Provide the (X, Y) coordinate of the cell's center where the given text is located.  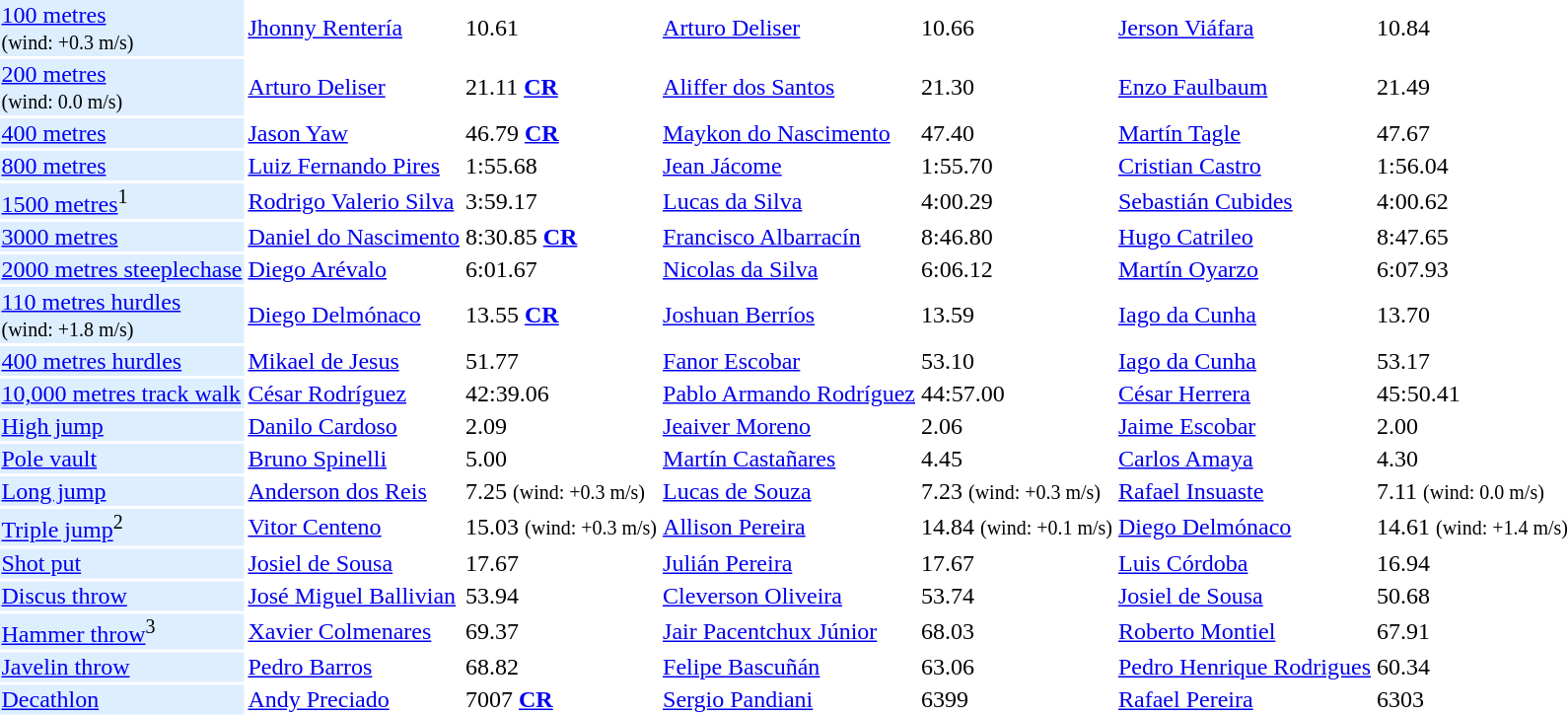
1500 metres1 (122, 201)
47.40 (1018, 133)
Diego Arévalo (354, 269)
69.37 (562, 631)
8:46.80 (1018, 237)
110 metres hurdles (wind: +1.8 m/s) (122, 316)
2.06 (1018, 426)
8:30.85 CR (562, 237)
Hammer throw3 (122, 631)
Julián Pereira (789, 563)
Rafael Pereira (1245, 699)
Martín Oyarzo (1245, 269)
Jaime Escobar (1245, 426)
Lucas de Souza (789, 491)
Shot put (122, 563)
Rafael Insuaste (1245, 491)
Jason Yaw (354, 133)
Sergio Pandiani (789, 699)
13.59 (1018, 316)
Mikael de Jesus (354, 361)
Cleverson Oliveira (789, 596)
10,000 metres track walk (122, 393)
53.94 (562, 596)
Pole vault (122, 459)
Long jump (122, 491)
Luiz Fernando Pires (354, 166)
1:55.68 (562, 166)
46.79 CR (562, 133)
Jerson Viáfara (1245, 28)
Anderson dos Reis (354, 491)
63.06 (1018, 667)
400 metres hurdles (122, 361)
Decathlon (122, 699)
4.45 (1018, 459)
Felipe Bascuñán (789, 667)
400 metres (122, 133)
53.74 (1018, 596)
7007 CR (562, 699)
Jean Jácome (789, 166)
3000 metres (122, 237)
Joshuan Berríos (789, 316)
6399 (1018, 699)
68.03 (1018, 631)
13.55 CR (562, 316)
Nicolas da Silva (789, 269)
3:59.17 (562, 201)
2000 metres steeplechase (122, 269)
Luis Córdoba (1245, 563)
Fanor Escobar (789, 361)
800 metres (122, 166)
Danilo Cardoso (354, 426)
6:06.12 (1018, 269)
51.77 (562, 361)
Cristian Castro (1245, 166)
Aliffer dos Santos (789, 87)
Jeaiver Moreno (789, 426)
Carlos Amaya (1245, 459)
Maykon do Nascimento (789, 133)
Jair Pacentchux Júnior (789, 631)
Bruno Spinelli (354, 459)
Martín Tagle (1245, 133)
Triple jump2 (122, 527)
68.82 (562, 667)
7.23 (wind: +0.3 m/s) (1018, 491)
Daniel do Nascimento (354, 237)
6:01.67 (562, 269)
21.30 (1018, 87)
Rodrigo Valerio Silva (354, 201)
Discus throw (122, 596)
100 metres (wind: +0.3 m/s) (122, 28)
1:55.70 (1018, 166)
42:39.06 (562, 393)
2.09 (562, 426)
Lucas da Silva (789, 201)
High jump (122, 426)
Andy Preciado (354, 699)
Roberto Montiel (1245, 631)
53.10 (1018, 361)
Pedro Barros (354, 667)
Allison Pereira (789, 527)
Xavier Colmenares (354, 631)
Martín Castañares (789, 459)
10.66 (1018, 28)
César Herrera (1245, 393)
14.84 (wind: +0.1 m/s) (1018, 527)
Jhonny Rentería (354, 28)
José Miguel Ballivian (354, 596)
Hugo Catrileo (1245, 237)
21.11 CR (562, 87)
César Rodríguez (354, 393)
Francisco Albarracín (789, 237)
Javelin throw (122, 667)
Vitor Centeno (354, 527)
5.00 (562, 459)
Enzo Faulbaum (1245, 87)
Pablo Armando Rodríguez (789, 393)
200 metres (wind: 0.0 m/s) (122, 87)
44:57.00 (1018, 393)
10.61 (562, 28)
Pedro Henrique Rodrigues (1245, 667)
Sebastián Cubides (1245, 201)
7.25 (wind: +0.3 m/s) (562, 491)
4:00.29 (1018, 201)
15.03 (wind: +0.3 m/s) (562, 527)
